Pinpoint the cell where the given text exists, returning its (x, y) midpoint coordinate. 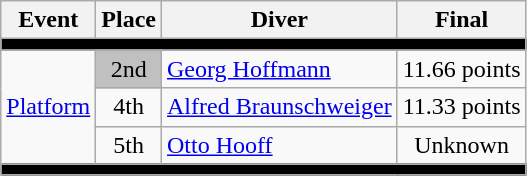
5th (129, 145)
11.66 points (462, 69)
Platform (48, 107)
11.33 points (462, 107)
Georg Hoffmann (280, 69)
Diver (280, 20)
Event (48, 20)
4th (129, 107)
Alfred Braunschweiger (280, 107)
Unknown (462, 145)
2nd (129, 69)
Otto Hooff (280, 145)
Final (462, 20)
Place (129, 20)
